Search for the cell housing the specified text and yield its [x, y] center coordinate. 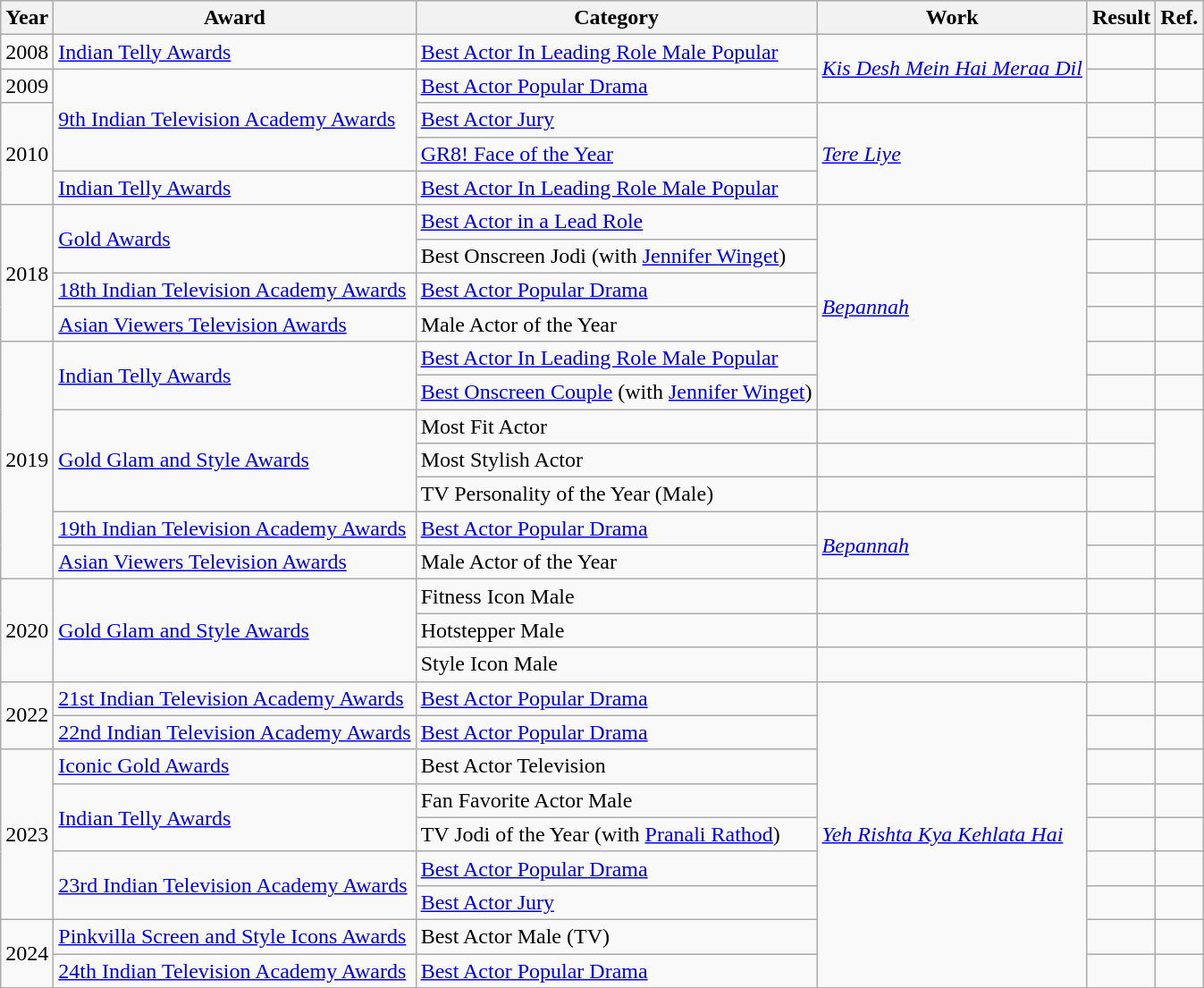
2019 [27, 460]
Yeh Rishta Kya Kehlata Hai [952, 835]
TV Personality of the Year (Male) [617, 494]
GR8! Face of the Year [617, 154]
Award [234, 18]
2008 [27, 52]
19th Indian Television Academy Awards [234, 528]
Best Actor Television [617, 766]
Kis Desh Mein Hai Meraa Dil [952, 69]
21st Indian Television Academy Awards [234, 698]
Year [27, 18]
Work [952, 18]
Category [617, 18]
Iconic Gold Awards [234, 766]
2022 [27, 715]
Gold Awards [234, 239]
TV Jodi of the Year (with Pranali Rathod) [617, 834]
Pinkvilla Screen and Style Icons Awards [234, 936]
Ref. [1180, 18]
Most Fit Actor [617, 426]
Best Actor Male (TV) [617, 936]
9th Indian Television Academy Awards [234, 120]
22nd Indian Television Academy Awards [234, 732]
Fitness Icon Male [617, 596]
Best Onscreen Jodi (with Jennifer Winget) [617, 256]
Fan Favorite Actor Male [617, 800]
23rd Indian Television Academy Awards [234, 885]
Hotstepper Male [617, 630]
Result [1121, 18]
2018 [27, 273]
2020 [27, 630]
2024 [27, 953]
Style Icon Male [617, 664]
18th Indian Television Academy Awards [234, 290]
Tere Liye [952, 154]
Best Actor in a Lead Role [617, 222]
2009 [27, 86]
Best Onscreen Couple (with Jennifer Winget) [617, 392]
24th Indian Television Academy Awards [234, 970]
2010 [27, 154]
Most Stylish Actor [617, 460]
2023 [27, 834]
